Output the (x, y) coordinate of the center of the cell containing the given text.  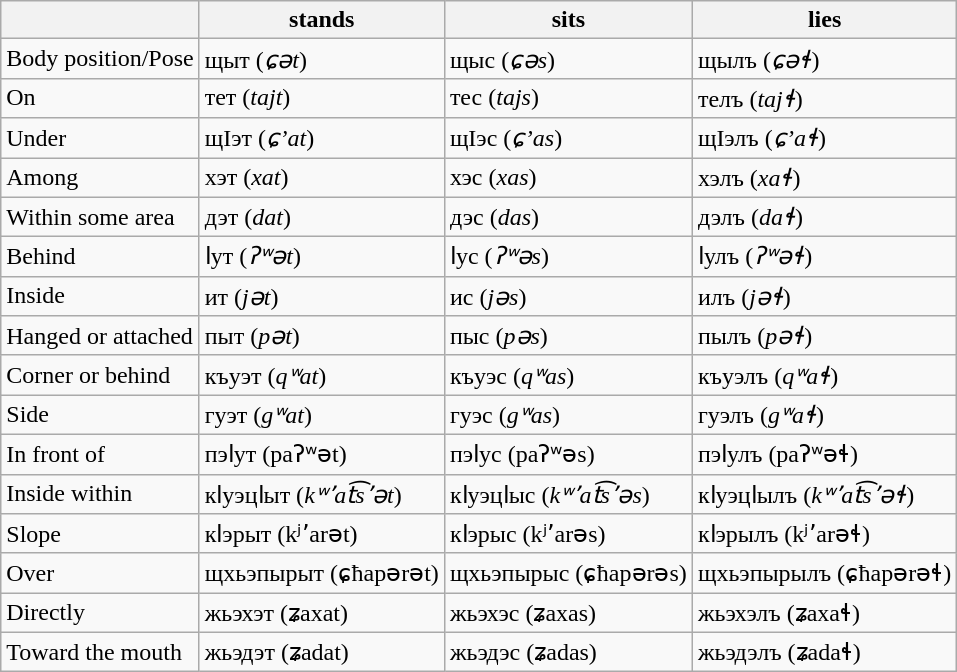
щыт (ɕət) (322, 59)
жьэхэс (ʑaxas) (568, 613)
илъ (jəɬ) (824, 296)
Directly (100, 613)
жьэдэс (ʑadas) (568, 652)
жьэхэлъ (ʑaxaɬ) (824, 613)
дэс (das) (568, 217)
кӏуэцӏылъ (kʷʼat͡sʼəɬ) (824, 494)
тес (tajs) (568, 98)
жьэдэт (ʑadat) (322, 652)
щылъ (ɕəɬ) (824, 59)
stands (322, 20)
ӏyc (ʔʷəs) (568, 257)
щхьэпырыт (ɕħapərət) (322, 573)
ӏут (ʔʷət) (322, 257)
щхьэпырылъ (ɕħapərəɬ) (824, 573)
гуэлъ (gʷaɬ) (824, 415)
иc (jəs) (568, 296)
кӏуэцӏыт (kʷʼat͡sʼət) (322, 494)
пыт (pət) (322, 336)
къуэc (qʷas) (568, 375)
кӏэрыт (kʲʼarət) (322, 534)
Inside within (100, 494)
ит (jət) (322, 296)
Slope (100, 534)
жьэдэлъ (ʑadaɬ) (824, 652)
дэлъ (daɬ) (824, 217)
lies (824, 20)
щIэт (ɕ’at) (322, 138)
ӏулъ (ʔʷəɬ) (824, 257)
Body position/Pose (100, 59)
телъ (tajɬ) (824, 98)
On (100, 98)
къуэт (qʷat) (322, 375)
Toward the mouth (100, 652)
пэӏулъ (paʔʷəɬ) (824, 454)
гуэт (gʷat) (322, 415)
пылъ (pəɬ) (824, 336)
Under (100, 138)
пэӏуc (paʔʷəs) (568, 454)
щхьэпырыс (ɕħapərəs) (568, 573)
пыc (pəs) (568, 336)
щыс (ɕəs) (568, 59)
хэт (xat) (322, 178)
щIэлъ (ɕ’aɬ) (824, 138)
кӏуэцӏыс (kʷʼat͡sʼəs) (568, 494)
In front of (100, 454)
щIэс (ɕ’as) (568, 138)
къуэлъ (qʷaɬ) (824, 375)
дэт (dat) (322, 217)
хэлъ (xaɬ) (824, 178)
пэӏут (paʔʷət) (322, 454)
Over (100, 573)
Within some area (100, 217)
Side (100, 415)
кӏэрыс (kʲʼarəs) (568, 534)
гуэc (gʷas) (568, 415)
Behind (100, 257)
sits (568, 20)
жьэхэт (ʑaxat) (322, 613)
кӏэрылъ (kʲʼarəɬ) (824, 534)
Corner or behind (100, 375)
тет (tajt) (322, 98)
Among (100, 178)
Inside (100, 296)
хэс (xas) (568, 178)
Hanged or attached (100, 336)
